For the text-containing cell, return its midpoint in [X, Y] coordinate format. 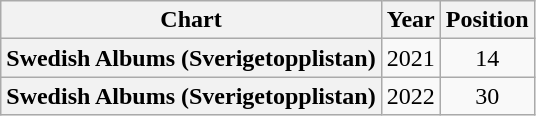
2021 [410, 58]
Chart [191, 20]
30 [487, 96]
2022 [410, 96]
Year [410, 20]
Position [487, 20]
14 [487, 58]
